Detect which cell encompasses the target text, then output its [x, y] center coordinate. 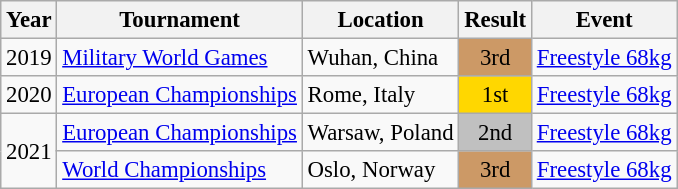
Location [380, 20]
1st [496, 95]
World Championships [180, 170]
2nd [496, 133]
Rome, Italy [380, 95]
2021 [29, 152]
2020 [29, 95]
Year [29, 20]
Military World Games [180, 58]
Oslo, Norway [380, 170]
2019 [29, 58]
Result [496, 20]
Event [604, 20]
Tournament [180, 20]
Wuhan, China [380, 58]
Warsaw, Poland [380, 133]
